Provide the [X, Y] coordinate of the cell's center where the given text is located.  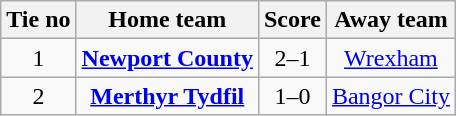
1–0 [292, 96]
Tie no [38, 20]
Home team [167, 20]
2–1 [292, 58]
Score [292, 20]
1 [38, 58]
2 [38, 96]
Away team [390, 20]
Merthyr Tydfil [167, 96]
Bangor City [390, 96]
Newport County [167, 58]
Wrexham [390, 58]
